Detect which cell encompasses the target text, then output its [X, Y] center coordinate. 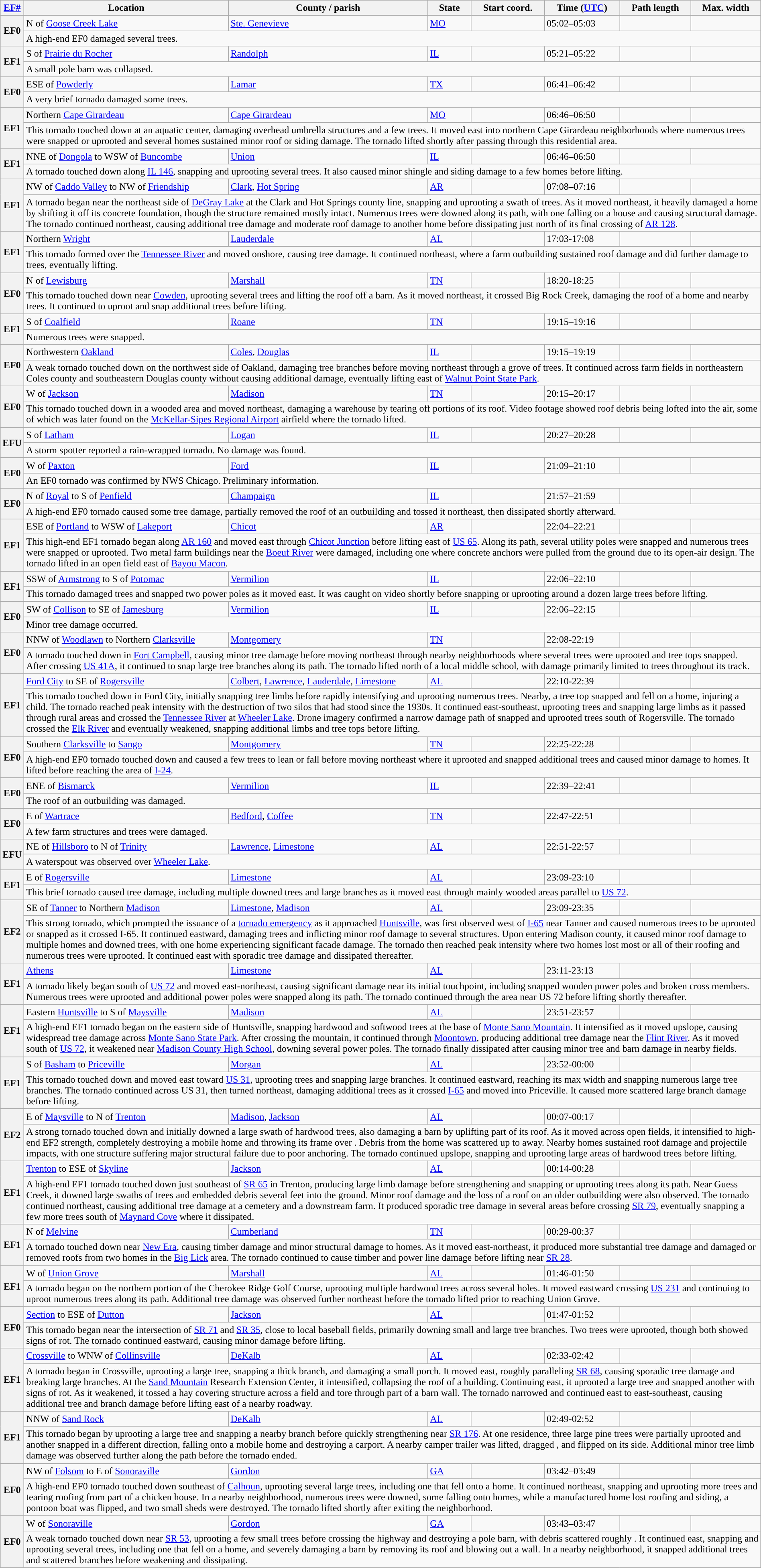
22:25-22:28 [582, 744]
22:51-22:57 [582, 847]
Madison, Jackson [328, 1116]
22:39–22:41 [582, 785]
E of Wartrace [126, 816]
A high-end EF0 damaged several trees. [393, 39]
Champaign [328, 496]
Minor tree damage occurred. [393, 625]
17:03-17:08 [582, 239]
Chicot [328, 527]
Location [126, 8]
A small pole barn was collapsed. [393, 69]
E of Maysville to N of Trenton [126, 1116]
ESE of Powderly [126, 84]
Coles, Douglas [328, 352]
01:47-01:52 [582, 1314]
A storm spotter reported a rain-wrapped tornado. No damage was found. [393, 450]
NNE of Dongola to WSW of Buncombe [126, 156]
00:14-00:28 [582, 1168]
Ford City to SE of Rogersville [126, 681]
N of Goose Creek Lake [126, 23]
Athens [126, 971]
00:29-00:37 [582, 1232]
03:43–03:47 [582, 1523]
ENE of Bismarck [126, 785]
Crossville to WNW of Collinsville [126, 1356]
06:41–06:42 [582, 84]
Time (UTC) [582, 8]
S of Prairie du Rocher [126, 54]
22:06–22:15 [582, 609]
23:51-23:57 [582, 1012]
22:04–22:21 [582, 527]
05:21–05:22 [582, 54]
Northwestern Oakland [126, 352]
A waterspout was observed over Wheeler Lake. [393, 862]
Path length [655, 8]
NNW of Woodlawn to Northern Clarksville [126, 640]
Limestone, Madison [328, 908]
02:33-02:42 [582, 1356]
N of Melvine [126, 1232]
Cumberland [328, 1232]
Lawrence, Limestone [328, 847]
Randolph [328, 54]
23:52-00:00 [582, 1064]
18:20-18:25 [582, 280]
Section to ESE of Dutton [126, 1314]
S of Basham to Priceville [126, 1064]
Northern Wright [126, 239]
07:08–07:16 [582, 187]
N of Lewisburg [126, 280]
Eastern Huntsville to S of Maysville [126, 1012]
NNW of Sand Rock [126, 1419]
Southern Clarksville to Sango [126, 744]
21:57–21:59 [582, 496]
SSW of Armstrong to S of Potomac [126, 579]
NE of Hillsboro to N of Trinity [126, 847]
Northern Cape Girardeau [126, 115]
22:10-22:39 [582, 681]
A very brief tornado damaged some trees. [393, 99]
21:09–21:10 [582, 465]
Trenton to ESE of Skyline [126, 1168]
State [450, 8]
N of Royal to S of Penfield [126, 496]
19:15–19:16 [582, 322]
Start coord. [508, 8]
23:09-23:10 [582, 877]
02:49-02:52 [582, 1419]
A few farm structures and trees were damaged. [393, 832]
00:07-00:17 [582, 1116]
E of Rogersville [126, 877]
Morgan [328, 1064]
An EF0 tornado was confirmed by NWS Chicago. Preliminary information. [393, 481]
Ford [328, 465]
W of Union Grove [126, 1273]
23:11-23:13 [582, 971]
Lauderdale [328, 239]
05:02–05:03 [582, 23]
Roane [328, 322]
Numerous trees were snapped. [393, 337]
NW of Caddo Valley to NW of Friendship [126, 187]
Logan [328, 435]
Max. width [726, 8]
Union [328, 156]
EF# [12, 8]
23:09-23:35 [582, 908]
S of Latham [126, 435]
Ste. Genevieve [328, 23]
22:08-22:19 [582, 640]
SE of Tanner to Northern Madison [126, 908]
Bedford, Coffee [328, 816]
22:47-22:51 [582, 816]
ESE of Portland to WSW of Lakeport [126, 527]
SW of Collison to SE of Jamesburg [126, 609]
01:46-01:50 [582, 1273]
W of Paxton [126, 465]
20:15–20:17 [582, 394]
22:06–22:10 [582, 579]
W of Jackson [126, 394]
Colbert, Lawrence, Lauderdale, Limestone [328, 681]
Clark, Hot Spring [328, 187]
The roof of an outbuilding was damaged. [393, 801]
W of Sonoraville [126, 1523]
County / parish [328, 8]
19:15–19:19 [582, 352]
NW of Folsom to E of Sonoraville [126, 1471]
03:42–03:49 [582, 1471]
20:27–20:28 [582, 435]
S of Coalfield [126, 322]
Cape Girardeau [328, 115]
TX [450, 84]
Lamar [328, 84]
